Identify which cell holds the provided text, then report its (x, y) central coordinate. 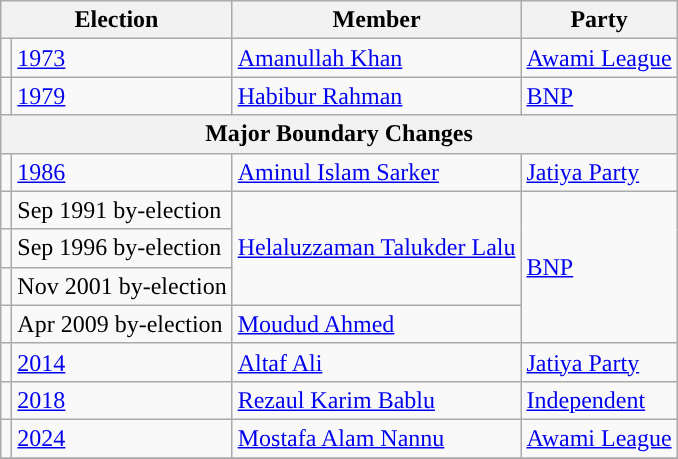
Moudud Ahmed (376, 324)
Major Boundary Changes (339, 134)
2014 (122, 362)
Amanullah Khan (376, 58)
Election (116, 20)
Independent (599, 400)
Altaf Ali (376, 362)
1973 (122, 58)
Apr 2009 by-election (122, 324)
Habibur Rahman (376, 96)
2018 (122, 400)
Member (376, 20)
2024 (122, 438)
Sep 1996 by-election (122, 248)
1979 (122, 96)
Nov 2001 by-election (122, 286)
Helaluzzaman Talukder Lalu (376, 248)
Mostafa Alam Nannu (376, 438)
1986 (122, 172)
Rezaul Karim Bablu (376, 400)
Aminul Islam Sarker (376, 172)
Sep 1991 by-election (122, 210)
Party (599, 20)
